Capture the cell that displays the provided text and extract its [x, y] central coordinate. 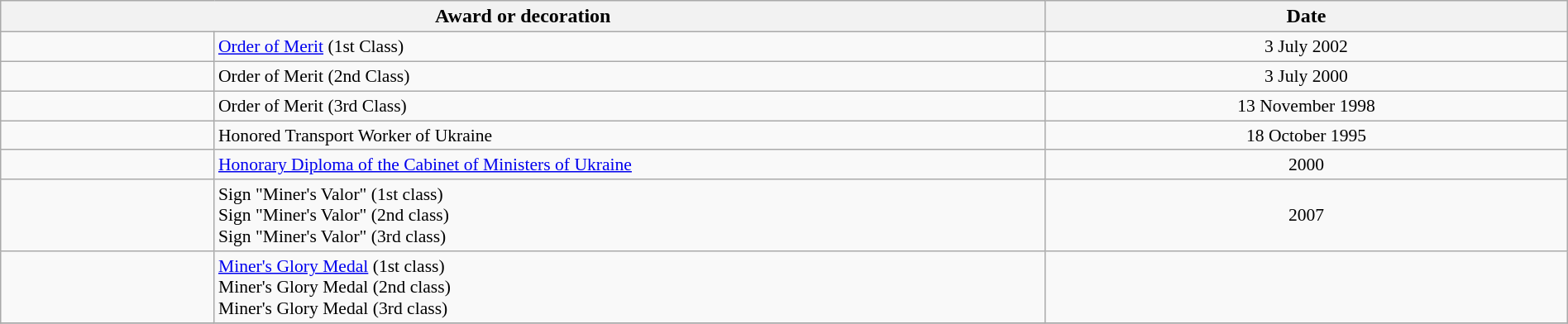
Date [1307, 17]
18 October 1995 [1307, 136]
Sign "Miner's Valor" (1st class)Sign "Miner's Valor" (2nd class)Sign "Miner's Valor" (3rd class) [630, 215]
Miner's Glory Medal (1st class)Miner's Glory Medal (2nd class)Miner's Glory Medal (3rd class) [630, 288]
Honored Transport Worker of Ukraine [630, 136]
Honorary Diploma of the Cabinet of Ministers of Ukraine [630, 164]
3 July 2002 [1307, 47]
2007 [1307, 215]
Order of Merit (2nd Class) [630, 76]
13 November 1998 [1307, 106]
2000 [1307, 164]
Order of Merit (3rd Class) [630, 106]
Award or decoration [523, 17]
3 July 2000 [1307, 76]
Order of Merit (1st Class) [630, 47]
